Locate the cell with the specified text and output its [x, y] center coordinate. 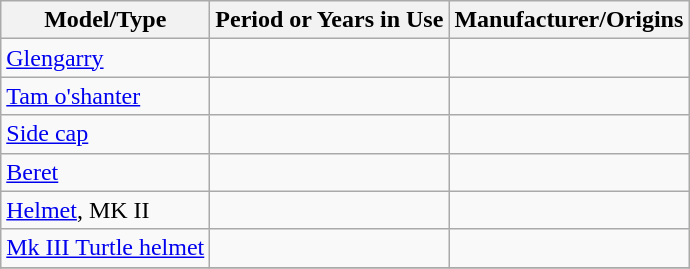
Model/Type [106, 20]
Tam o'shanter [106, 96]
Helmet, MK II [106, 210]
Period or Years in Use [330, 20]
Side cap [106, 134]
Beret [106, 172]
Manufacturer/Origins [569, 20]
Glengarry [106, 58]
Mk III Turtle helmet [106, 248]
